From the cell containing the given text, extract its center point as [X, Y] coordinate. 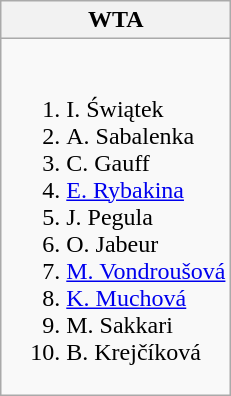
I. Świątek A. Sabalenka C. Gauff E. Rybakina J. Pegula O. Jabeur M. Vondroušová K. Muchová M. Sakkari B. Krejčíková [116, 217]
WTA [116, 20]
